Search for the cell housing the specified text and yield its [x, y] center coordinate. 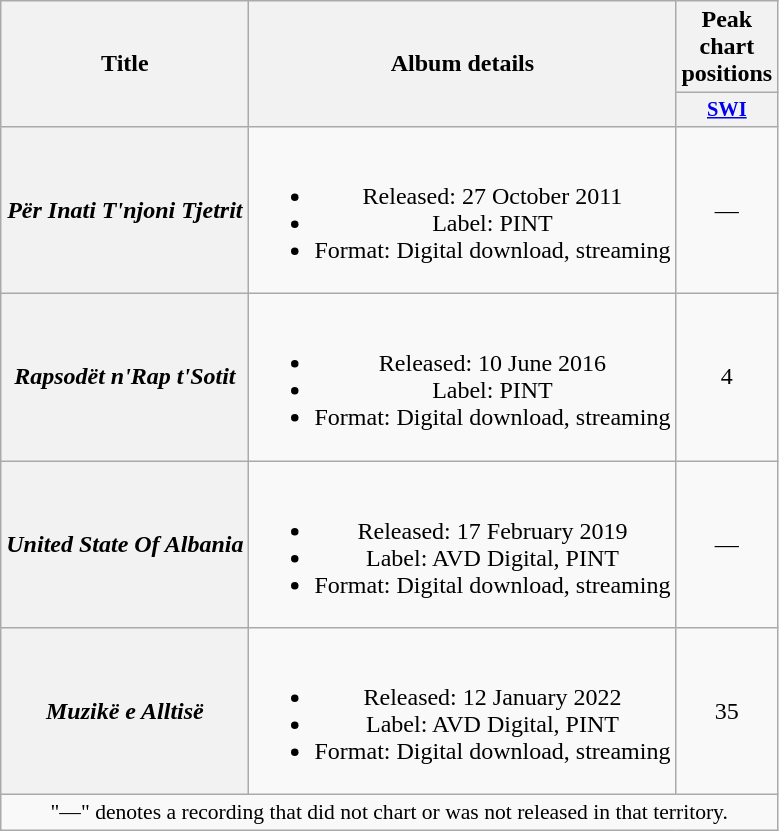
Released: 27 October 2011Label: PINTFormat: Digital download, streaming [462, 210]
Muzikë e Alltisë [125, 712]
Released: 12 January 2022Label: AVD Digital, PINTFormat: Digital download, streaming [462, 712]
Peak chart positions [727, 47]
Album details [462, 64]
4 [727, 378]
Title [125, 64]
Released: 10 June 2016Label: PINTFormat: Digital download, streaming [462, 378]
"—" denotes a recording that did not chart or was not released in that territory. [390, 813]
35 [727, 712]
Rapsodët n'Rap t'Sotit [125, 378]
SWI [727, 110]
Released: 17 February 2019Label: AVD Digital, PINTFormat: Digital download, streaming [462, 544]
Për Inati T'njoni Tjetrit [125, 210]
United State Of Albania [125, 544]
